Provide the (X, Y) coordinate of the cell's center where the given text is located.  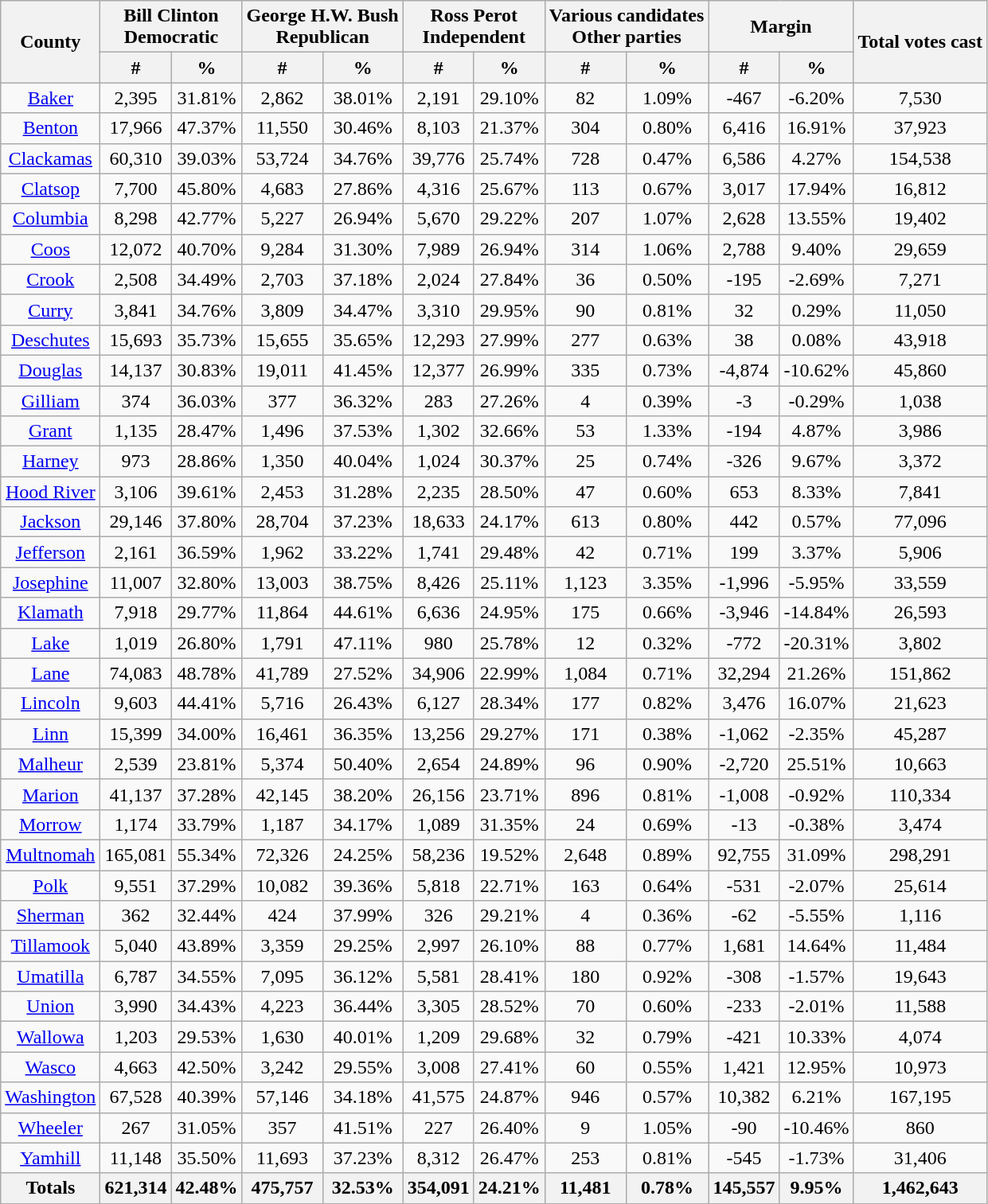
39.61% (207, 492)
-2,720 (744, 764)
-0.29% (817, 400)
21,623 (920, 703)
Benton (51, 128)
-1,062 (744, 734)
298,291 (920, 855)
163 (585, 886)
36.12% (363, 976)
Yamhill (51, 1158)
7,841 (920, 492)
5,716 (282, 703)
11,148 (135, 1158)
3,305 (438, 1007)
0.77% (667, 946)
34.17% (363, 824)
3,986 (920, 431)
25.78% (510, 643)
2,703 (282, 279)
0.39% (667, 400)
-467 (744, 98)
32,294 (744, 673)
0.64% (667, 886)
5,906 (920, 552)
Harney (51, 462)
77,096 (920, 522)
180 (585, 976)
13,256 (438, 734)
50.40% (363, 764)
25.67% (510, 189)
4,074 (920, 1037)
11,481 (585, 1188)
1,203 (135, 1037)
42 (585, 552)
0.73% (667, 370)
24.95% (510, 613)
21.26% (817, 673)
96 (585, 764)
4.87% (817, 431)
60 (585, 1067)
-62 (744, 916)
37.29% (207, 886)
171 (585, 734)
26.47% (510, 1158)
11,550 (282, 128)
0.36% (667, 916)
Various candidatesOther parties (627, 27)
30.83% (207, 370)
0.90% (667, 764)
0.63% (667, 340)
38.20% (363, 794)
County (51, 41)
26.80% (207, 643)
Malheur (51, 764)
3,008 (438, 1067)
31.81% (207, 98)
Lane (51, 673)
2,191 (438, 98)
53,724 (282, 158)
George H.W. BushRepublican (322, 27)
621,314 (135, 1188)
Union (51, 1007)
4,223 (282, 1007)
2,395 (135, 98)
-10.62% (817, 370)
1,496 (282, 431)
3.35% (667, 583)
16,461 (282, 734)
24.89% (510, 764)
2,654 (438, 764)
26.10% (510, 946)
12.95% (817, 1067)
165,081 (135, 855)
0.50% (667, 279)
Polk (51, 886)
253 (585, 1158)
22.71% (510, 886)
3,372 (920, 462)
19,011 (282, 370)
31.09% (817, 855)
-5.55% (817, 916)
0.08% (817, 340)
1,302 (438, 431)
34.49% (207, 279)
4,316 (438, 189)
19,402 (920, 219)
-3,946 (744, 613)
11,484 (920, 946)
475,757 (282, 1188)
-5.95% (817, 583)
10.33% (817, 1037)
2,628 (744, 219)
41.51% (363, 1128)
31.28% (363, 492)
55.34% (207, 855)
2,161 (135, 552)
Wallowa (51, 1037)
-308 (744, 976)
28.47% (207, 431)
16.07% (817, 703)
Coos (51, 249)
0.47% (667, 158)
38 (744, 340)
32.66% (510, 431)
39.36% (363, 886)
44.41% (207, 703)
2,862 (282, 98)
110,334 (920, 794)
1.07% (667, 219)
9,284 (282, 249)
17,966 (135, 128)
207 (585, 219)
37.53% (363, 431)
33.79% (207, 824)
8,298 (135, 219)
9,603 (135, 703)
42,145 (282, 794)
32.80% (207, 583)
1,019 (135, 643)
-531 (744, 886)
Douglas (51, 370)
-3 (744, 400)
-1.57% (817, 976)
1,350 (282, 462)
27.84% (510, 279)
-1,996 (744, 583)
15,399 (135, 734)
-233 (744, 1007)
37.80% (207, 522)
283 (438, 400)
-2.69% (817, 279)
29.95% (510, 310)
74,083 (135, 673)
32.53% (363, 1188)
31.05% (207, 1128)
Curry (51, 310)
3,841 (135, 310)
Sherman (51, 916)
30.46% (363, 128)
47.37% (207, 128)
9,551 (135, 886)
92,755 (744, 855)
8.33% (817, 492)
31.30% (363, 249)
34.00% (207, 734)
Washington (51, 1097)
60,310 (135, 158)
-326 (744, 462)
0.74% (667, 462)
29.48% (510, 552)
33,559 (920, 583)
34.18% (363, 1097)
0.29% (817, 310)
45,287 (920, 734)
42.48% (207, 1188)
30.37% (510, 462)
5,374 (282, 764)
-6.20% (817, 98)
Jackson (51, 522)
7,095 (282, 976)
38.01% (363, 98)
24 (585, 824)
3,476 (744, 703)
27.41% (510, 1067)
3,017 (744, 189)
314 (585, 249)
326 (438, 916)
0.55% (667, 1067)
27.99% (510, 340)
-545 (744, 1158)
227 (438, 1128)
34.47% (363, 310)
48.78% (207, 673)
43.89% (207, 946)
175 (585, 613)
4,663 (135, 1067)
145,557 (744, 1188)
Marion (51, 794)
10,973 (920, 1067)
1,209 (438, 1037)
6,127 (438, 703)
11,050 (920, 310)
37.28% (207, 794)
980 (438, 643)
8,312 (438, 1158)
2,235 (438, 492)
28.34% (510, 703)
33.22% (363, 552)
Tillamook (51, 946)
973 (135, 462)
43,918 (920, 340)
29.10% (510, 98)
2,024 (438, 279)
Totals (51, 1188)
45,860 (920, 370)
28.52% (510, 1007)
946 (585, 1097)
40.04% (363, 462)
9 (585, 1128)
Jefferson (51, 552)
-90 (744, 1128)
1,116 (920, 916)
2,648 (585, 855)
Crook (51, 279)
0.82% (667, 703)
357 (282, 1128)
2,453 (282, 492)
Gilliam (51, 400)
36.35% (363, 734)
9.95% (817, 1188)
-772 (744, 643)
8,426 (438, 583)
7,918 (135, 613)
-194 (744, 431)
424 (282, 916)
28.86% (207, 462)
34,906 (438, 673)
82 (585, 98)
154,538 (920, 158)
28.50% (510, 492)
Klamath (51, 613)
6,416 (744, 128)
26.99% (510, 370)
36 (585, 279)
304 (585, 128)
1,024 (438, 462)
3,106 (135, 492)
22.99% (510, 673)
9.67% (817, 462)
267 (135, 1128)
0.92% (667, 976)
Hood River (51, 492)
31.35% (510, 824)
Baker (51, 98)
35.50% (207, 1158)
11,693 (282, 1158)
Total votes cast (920, 41)
18,633 (438, 522)
Umatilla (51, 976)
26,593 (920, 613)
29.55% (363, 1067)
1,421 (744, 1067)
40.39% (207, 1097)
29.25% (363, 946)
335 (585, 370)
24.17% (510, 522)
Morrow (51, 824)
1,741 (438, 552)
354,091 (438, 1188)
13,003 (282, 583)
1,084 (585, 673)
27.52% (363, 673)
2,997 (438, 946)
23.71% (510, 794)
16,812 (920, 189)
42.50% (207, 1067)
40.01% (363, 1037)
24.25% (363, 855)
16.91% (817, 128)
Lake (51, 643)
-4,874 (744, 370)
1,038 (920, 400)
6.21% (817, 1097)
-1.73% (817, 1158)
42.77% (207, 219)
53 (585, 431)
-10.46% (817, 1128)
45.80% (207, 189)
29.53% (207, 1037)
Wasco (51, 1067)
167,195 (920, 1097)
6,586 (744, 158)
17.94% (817, 189)
21.37% (510, 128)
1,187 (282, 824)
2,508 (135, 279)
47 (585, 492)
1.05% (667, 1128)
613 (585, 522)
8,103 (438, 128)
27.26% (510, 400)
5,227 (282, 219)
4.27% (817, 158)
377 (282, 400)
1,135 (135, 431)
35.65% (363, 340)
44.61% (363, 613)
0.38% (667, 734)
-13 (744, 824)
860 (920, 1128)
29.22% (510, 219)
9.40% (817, 249)
67,528 (135, 1097)
-421 (744, 1037)
70 (585, 1007)
25.74% (510, 158)
-2.01% (817, 1007)
29.21% (510, 916)
Margin (781, 27)
47.11% (363, 643)
34.55% (207, 976)
29,146 (135, 522)
72,326 (282, 855)
6,636 (438, 613)
11,007 (135, 583)
28.41% (510, 976)
2,788 (744, 249)
0.79% (667, 1037)
11,864 (282, 613)
5,818 (438, 886)
653 (744, 492)
728 (585, 158)
0.78% (667, 1188)
1,462,643 (920, 1188)
25.11% (510, 583)
15,655 (282, 340)
39.03% (207, 158)
1,791 (282, 643)
1,174 (135, 824)
36.59% (207, 552)
4,683 (282, 189)
Lincoln (51, 703)
32.44% (207, 916)
-0.92% (817, 794)
12,377 (438, 370)
7,989 (438, 249)
57,146 (282, 1097)
10,082 (282, 886)
-195 (744, 279)
-1,008 (744, 794)
Ross PerotIndependent (474, 27)
58,236 (438, 855)
37,923 (920, 128)
362 (135, 916)
3,802 (920, 643)
10,382 (744, 1097)
41,789 (282, 673)
1,630 (282, 1037)
-2.07% (817, 886)
Grant (51, 431)
28,704 (282, 522)
35.73% (207, 340)
25,614 (920, 886)
-14.84% (817, 613)
3,474 (920, 824)
23.81% (207, 764)
199 (744, 552)
0.89% (667, 855)
3,242 (282, 1067)
1.06% (667, 249)
3.37% (817, 552)
19.52% (510, 855)
1,962 (282, 552)
29.68% (510, 1037)
37.18% (363, 279)
14,137 (135, 370)
25.51% (817, 764)
0.67% (667, 189)
3,359 (282, 946)
Bill ClintonDemocratic (171, 27)
12 (585, 643)
2,539 (135, 764)
34.43% (207, 1007)
26.40% (510, 1128)
29.77% (207, 613)
12,293 (438, 340)
374 (135, 400)
Multnomah (51, 855)
37.99% (363, 916)
-20.31% (817, 643)
5,581 (438, 976)
7,530 (920, 98)
Clatsop (51, 189)
25 (585, 462)
Josephine (51, 583)
0.32% (667, 643)
36.44% (363, 1007)
39,776 (438, 158)
3,310 (438, 310)
-2.35% (817, 734)
3,809 (282, 310)
41,137 (135, 794)
10,663 (920, 764)
Deschutes (51, 340)
24.21% (510, 1188)
40.70% (207, 249)
-0.38% (817, 824)
277 (585, 340)
29,659 (920, 249)
5,670 (438, 219)
5,040 (135, 946)
3,990 (135, 1007)
24.87% (510, 1097)
151,862 (920, 673)
19,643 (920, 976)
1,089 (438, 824)
36.03% (207, 400)
Wheeler (51, 1128)
41,575 (438, 1097)
442 (744, 522)
1,681 (744, 946)
7,700 (135, 189)
38.75% (363, 583)
14.64% (817, 946)
7,271 (920, 279)
31,406 (920, 1158)
1,123 (585, 583)
11,588 (920, 1007)
13.55% (817, 219)
26.43% (363, 703)
36.32% (363, 400)
27.86% (363, 189)
6,787 (135, 976)
113 (585, 189)
15,693 (135, 340)
29.27% (510, 734)
Clackamas (51, 158)
177 (585, 703)
Linn (51, 734)
41.45% (363, 370)
12,072 (135, 249)
90 (585, 310)
88 (585, 946)
896 (585, 794)
Columbia (51, 219)
1.09% (667, 98)
1.33% (667, 431)
0.66% (667, 613)
0.69% (667, 824)
26,156 (438, 794)
